From the cell containing the given text, extract its center point as (x, y) coordinate. 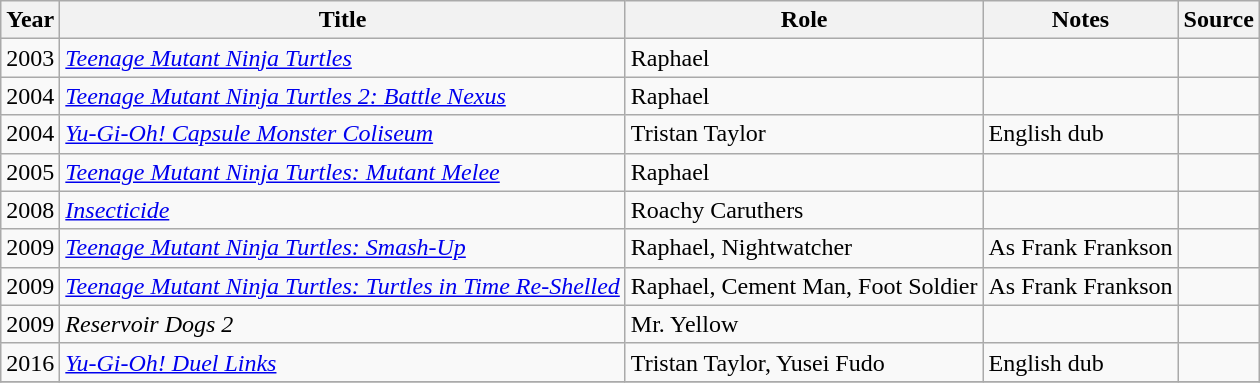
Raphael, Cement Man, Foot Soldier (804, 286)
Notes (1080, 20)
Yu-Gi-Oh! Capsule Monster Coliseum (343, 134)
Raphael, Nightwatcher (804, 248)
2005 (30, 172)
Source (1218, 20)
2008 (30, 210)
Tristan Taylor, Yusei Fudo (804, 362)
Insecticide (343, 210)
Teenage Mutant Ninja Turtles (343, 58)
Reservoir Dogs 2 (343, 324)
Role (804, 20)
2016 (30, 362)
Title (343, 20)
Teenage Mutant Ninja Turtles: Turtles in Time Re-Shelled (343, 286)
Roachy Caruthers (804, 210)
Teenage Mutant Ninja Turtles: Smash-Up (343, 248)
Teenage Mutant Ninja Turtles 2: Battle Nexus (343, 96)
Year (30, 20)
Yu-Gi-Oh! Duel Links (343, 362)
Teenage Mutant Ninja Turtles: Mutant Melee (343, 172)
2003 (30, 58)
Mr. Yellow (804, 324)
Tristan Taylor (804, 134)
